Scan for the cell matching the given text and deliver its [X, Y] coordinate at center. 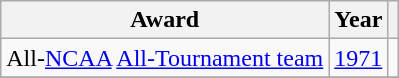
Award [165, 20]
1971 [358, 58]
All-NCAA All-Tournament team [165, 58]
Year [358, 20]
